Capture the cell that displays the provided text and extract its [X, Y] central coordinate. 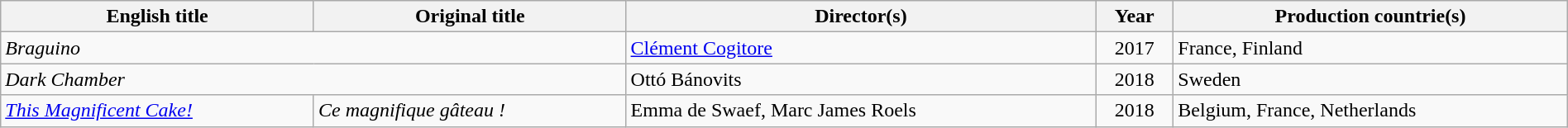
Original title [470, 17]
Belgium, France, Netherlands [1370, 111]
Clément Cogitore [861, 48]
Sweden [1370, 79]
Dark Chamber [313, 79]
Production countrie(s) [1370, 17]
This Magnificent Cake! [157, 111]
France, Finland [1370, 48]
Ottó Bánovits [861, 79]
Ce magnifique gâteau ! [470, 111]
2017 [1135, 48]
Director(s) [861, 17]
Year [1135, 17]
English title [157, 17]
Emma de Swaef, Marc James Roels [861, 111]
Braguino [313, 48]
